Scan for the cell matching the given text and deliver its [x, y] coordinate at center. 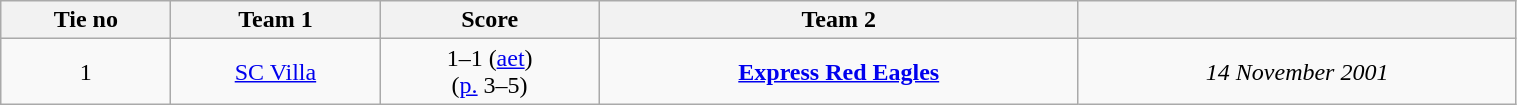
1 [86, 72]
1–1 (aet) (p. 3–5) [490, 72]
14 November 2001 [1297, 72]
Score [490, 20]
SC Villa [276, 72]
Team 2 [838, 20]
Tie no [86, 20]
Team 1 [276, 20]
Express Red Eagles [838, 72]
